Locate the cell with the specified text and output its [X, Y] center coordinate. 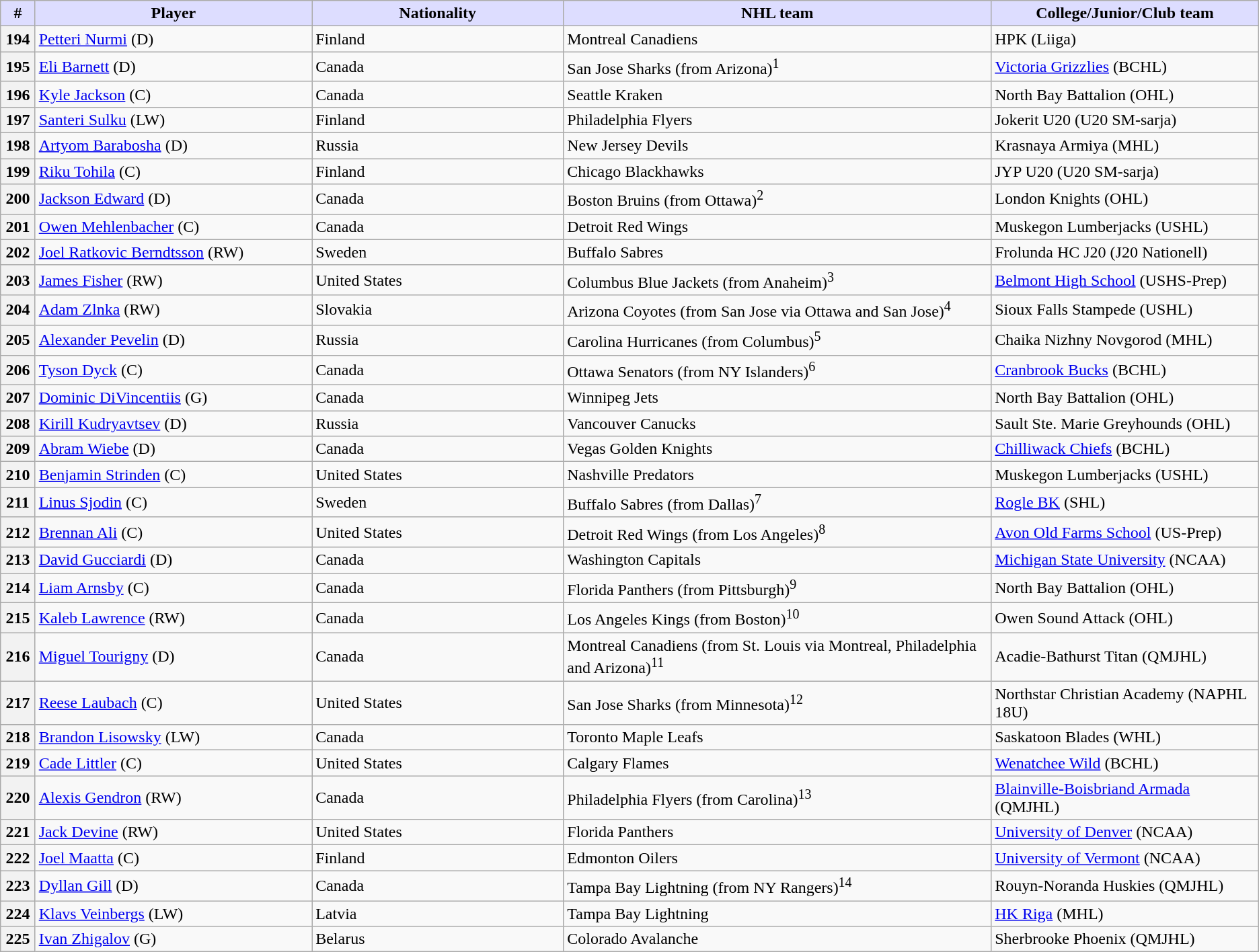
211 [17, 503]
Toronto Maple Leafs [777, 738]
Florida Panthers [777, 832]
Frolunda HC J20 (J20 Nationell) [1125, 252]
Belmont High School (USHS-Prep) [1125, 280]
Buffalo Sabres (from Dallas)7 [777, 503]
218 [17, 738]
Jack Devine (RW) [174, 832]
HPK (Liiga) [1125, 39]
Florida Panthers (from Pittsburgh)9 [777, 588]
225 [17, 939]
221 [17, 832]
Philadelphia Flyers (from Carolina)13 [777, 797]
195 [17, 67]
Cranbrook Bucks (BCHL) [1125, 370]
Artyom Barabosha (D) [174, 146]
Philadelphia Flyers [777, 120]
San Jose Sharks (from Arizona)1 [777, 67]
224 [17, 914]
Victoria Grizzlies (BCHL) [1125, 67]
Jackson Edward (D) [174, 199]
HK Riga (MHL) [1125, 914]
197 [17, 120]
Boston Bruins (from Ottawa)2 [777, 199]
201 [17, 227]
215 [17, 619]
Ivan Zhigalov (G) [174, 939]
Dominic DiVincentiis (G) [174, 398]
Petteri Nurmi (D) [174, 39]
Joel Maatta (C) [174, 858]
222 [17, 858]
Chaika Nizhny Novgorod (MHL) [1125, 340]
199 [17, 171]
Colorado Avalanche [777, 939]
Alexis Gendron (RW) [174, 797]
Dyllan Gill (D) [174, 886]
Liam Arnsby (C) [174, 588]
Detroit Red Wings [777, 227]
214 [17, 588]
Brennan Ali (C) [174, 532]
# [17, 13]
Latvia [438, 914]
198 [17, 146]
Edmonton Oilers [777, 858]
Linus Sjodin (C) [174, 503]
Montreal Canadiens (from St. Louis via Montreal, Philadelphia and Arizona)11 [777, 657]
Brandon Lisowsky (LW) [174, 738]
Wenatchee Wild (BCHL) [1125, 763]
Miguel Tourigny (D) [174, 657]
212 [17, 532]
Rouyn-Noranda Huskies (QMJHL) [1125, 886]
Eli Barnett (D) [174, 67]
Reese Laubach (C) [174, 703]
Belarus [438, 939]
Detroit Red Wings (from Los Angeles)8 [777, 532]
NHL team [777, 13]
Riku Tohila (C) [174, 171]
206 [17, 370]
Winnipeg Jets [777, 398]
209 [17, 449]
Abram Wiebe (D) [174, 449]
Tyson Dyck (C) [174, 370]
University of Denver (NCAA) [1125, 832]
Nationality [438, 13]
Avon Old Farms School (US-Prep) [1125, 532]
Adam Zlnka (RW) [174, 311]
Los Angeles Kings (from Boston)10 [777, 619]
New Jersey Devils [777, 146]
Joel Ratkovic Berndtsson (RW) [174, 252]
207 [17, 398]
220 [17, 797]
Nashville Predators [777, 475]
Krasnaya Armiya (MHL) [1125, 146]
Washington Capitals [777, 560]
223 [17, 886]
San Jose Sharks (from Minnesota)12 [777, 703]
Arizona Coyotes (from San Jose via Ottawa and San Jose)4 [777, 311]
203 [17, 280]
Seattle Kraken [777, 94]
Northstar Christian Academy (NAPHL 18U) [1125, 703]
217 [17, 703]
Kyle Jackson (C) [174, 94]
Chicago Blackhawks [777, 171]
Benjamin Strinden (C) [174, 475]
219 [17, 763]
Kaleb Lawrence (RW) [174, 619]
200 [17, 199]
Slovakia [438, 311]
Sioux Falls Stampede (USHL) [1125, 311]
Acadie-Bathurst Titan (QMJHL) [1125, 657]
Vegas Golden Knights [777, 449]
Buffalo Sabres [777, 252]
Chilliwack Chiefs (BCHL) [1125, 449]
Jokerit U20 (U20 SM-sarja) [1125, 120]
College/Junior/Club team [1125, 13]
Owen Mehlenbacher (C) [174, 227]
Sault Ste. Marie Greyhounds (OHL) [1125, 424]
213 [17, 560]
Owen Sound Attack (OHL) [1125, 619]
Montreal Canadiens [777, 39]
Santeri Sulku (LW) [174, 120]
210 [17, 475]
Kirill Kudryavtsev (D) [174, 424]
University of Vermont (NCAA) [1125, 858]
JYP U20 (U20 SM-sarja) [1125, 171]
208 [17, 424]
Ottawa Senators (from NY Islanders)6 [777, 370]
Player [174, 13]
London Knights (OHL) [1125, 199]
Tampa Bay Lightning [777, 914]
Tampa Bay Lightning (from NY Rangers)14 [777, 886]
James Fisher (RW) [174, 280]
Saskatoon Blades (WHL) [1125, 738]
Rogle BK (SHL) [1125, 503]
Michigan State University (NCAA) [1125, 560]
216 [17, 657]
Columbus Blue Jackets (from Anaheim)3 [777, 280]
196 [17, 94]
205 [17, 340]
Sherbrooke Phoenix (QMJHL) [1125, 939]
Calgary Flames [777, 763]
204 [17, 311]
202 [17, 252]
Cade Littler (C) [174, 763]
Vancouver Canucks [777, 424]
Klavs Veinbergs (LW) [174, 914]
194 [17, 39]
Blainville-Boisbriand Armada (QMJHL) [1125, 797]
Carolina Hurricanes (from Columbus)5 [777, 340]
Alexander Pevelin (D) [174, 340]
David Gucciardi (D) [174, 560]
